Locate the cell with the specified text and output its [X, Y] center coordinate. 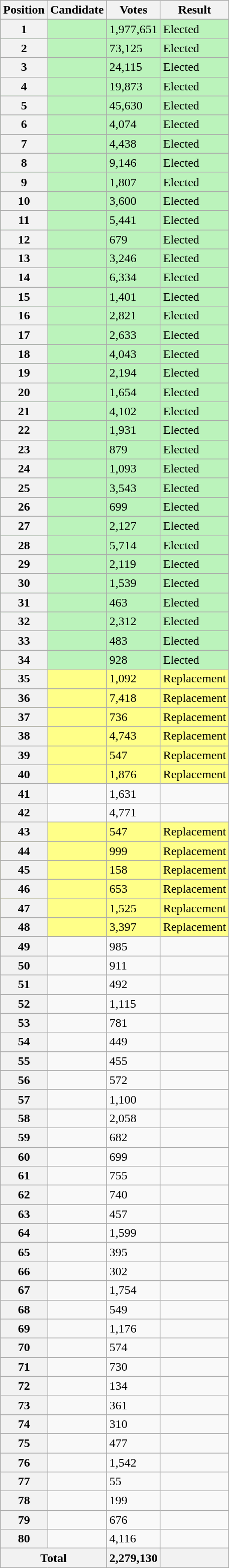
492 [134, 985]
1,599 [134, 1233]
1,977,651 [134, 29]
26 [24, 507]
4 [24, 86]
9,146 [134, 163]
2,633 [134, 335]
3,397 [134, 927]
40 [24, 774]
5,714 [134, 545]
477 [134, 1443]
985 [134, 946]
30 [24, 583]
10 [24, 201]
54 [24, 1042]
463 [134, 602]
1,525 [134, 908]
32 [24, 622]
64 [24, 1233]
48 [24, 927]
51 [24, 985]
Total [54, 1558]
4,102 [134, 411]
7 [24, 144]
50 [24, 966]
449 [134, 1042]
23 [24, 449]
15 [24, 297]
2,279,130 [134, 1558]
1,931 [134, 430]
47 [24, 908]
49 [24, 946]
58 [24, 1118]
60 [24, 1156]
37 [24, 717]
730 [134, 1367]
3,543 [134, 488]
3,246 [134, 259]
36 [24, 698]
61 [24, 1176]
41 [24, 793]
46 [24, 889]
31 [24, 602]
911 [134, 966]
395 [134, 1252]
9 [24, 182]
4,743 [134, 736]
22 [24, 430]
2 [24, 48]
199 [134, 1501]
76 [24, 1463]
1,092 [134, 679]
3,600 [134, 201]
53 [24, 1023]
71 [24, 1367]
4,771 [134, 812]
4,043 [134, 354]
43 [24, 831]
62 [24, 1195]
Candidate [77, 10]
45 [24, 870]
72 [24, 1386]
740 [134, 1195]
19,873 [134, 86]
6 [24, 125]
44 [24, 851]
56 [24, 1080]
59 [24, 1137]
1,093 [134, 468]
879 [134, 449]
2,058 [134, 1118]
2,821 [134, 316]
682 [134, 1137]
572 [134, 1080]
33 [24, 641]
18 [24, 354]
1,807 [134, 182]
6,334 [134, 278]
1,631 [134, 793]
39 [24, 755]
2,312 [134, 622]
52 [24, 1004]
2,119 [134, 564]
302 [134, 1271]
134 [134, 1386]
74 [24, 1424]
1,401 [134, 297]
28 [24, 545]
999 [134, 851]
5 [24, 105]
70 [24, 1348]
13 [24, 259]
1,542 [134, 1463]
5,441 [134, 220]
45,630 [134, 105]
42 [24, 812]
29 [24, 564]
2,127 [134, 526]
3 [24, 67]
1,115 [134, 1004]
73 [24, 1405]
736 [134, 717]
34 [24, 660]
310 [134, 1424]
80 [24, 1539]
781 [134, 1023]
38 [24, 736]
35 [24, 679]
4,438 [134, 144]
158 [134, 870]
78 [24, 1501]
549 [134, 1309]
4,116 [134, 1539]
Position [24, 10]
65 [24, 1252]
24 [24, 468]
1,176 [134, 1329]
676 [134, 1520]
574 [134, 1348]
653 [134, 889]
Votes [134, 10]
69 [24, 1329]
24,115 [134, 67]
457 [134, 1214]
66 [24, 1271]
12 [24, 239]
73,125 [134, 48]
1,539 [134, 583]
7,418 [134, 698]
455 [134, 1061]
928 [134, 660]
21 [24, 411]
16 [24, 316]
67 [24, 1290]
57 [24, 1099]
11 [24, 220]
679 [134, 239]
68 [24, 1309]
1 [24, 29]
1,876 [134, 774]
361 [134, 1405]
17 [24, 335]
79 [24, 1520]
77 [24, 1482]
483 [134, 641]
14 [24, 278]
1,754 [134, 1290]
63 [24, 1214]
25 [24, 488]
1,654 [134, 392]
75 [24, 1443]
4,074 [134, 125]
27 [24, 526]
19 [24, 373]
8 [24, 163]
755 [134, 1176]
1,100 [134, 1099]
Result [194, 10]
20 [24, 392]
2,194 [134, 373]
